Scan for the cell matching the given text and deliver its (x, y) coordinate at center. 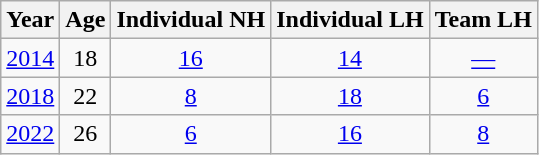
Individual LH (350, 20)
— (483, 58)
2022 (30, 134)
Age (86, 20)
14 (350, 58)
22 (86, 96)
Individual NH (191, 20)
2014 (30, 58)
Year (30, 20)
Team LH (483, 20)
2018 (30, 96)
26 (86, 134)
